Capture the cell that displays the provided text and extract its (X, Y) central coordinate. 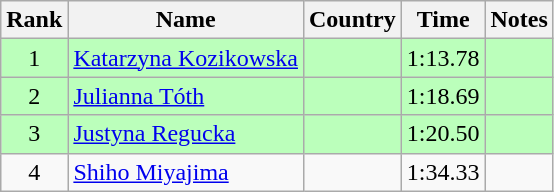
1:18.69 (443, 96)
Name (186, 20)
Time (443, 20)
1 (34, 58)
Justyna Regucka (186, 134)
Katarzyna Kozikowska (186, 58)
2 (34, 96)
4 (34, 172)
Notes (519, 20)
1:13.78 (443, 58)
3 (34, 134)
1:34.33 (443, 172)
Country (352, 20)
1:20.50 (443, 134)
Julianna Tóth (186, 96)
Shiho Miyajima (186, 172)
Rank (34, 20)
